From the cell containing the given text, extract its center point as (X, Y) coordinate. 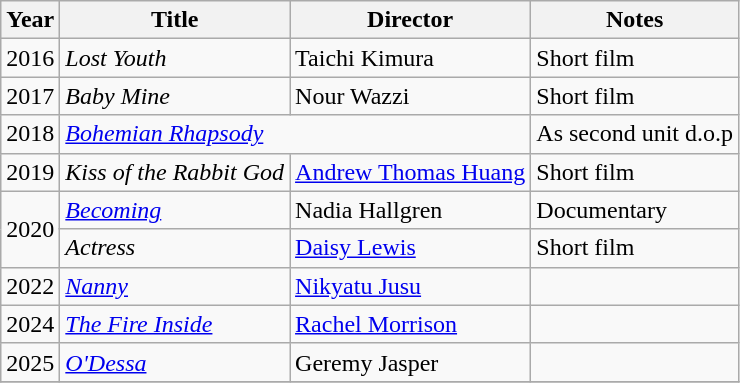
Director (410, 20)
Andrew Thomas Huang (410, 172)
Nanny (175, 286)
2020 (30, 229)
Actress (175, 248)
Kiss of the Rabbit God (175, 172)
O'Dessa (175, 362)
Documentary (635, 210)
Daisy Lewis (410, 248)
2016 (30, 58)
Nikyatu Jusu (410, 286)
2022 (30, 286)
Bohemian Rhapsody (296, 134)
2018 (30, 134)
Rachel Morrison (410, 324)
Geremy Jasper (410, 362)
Becoming (175, 210)
Baby Mine (175, 96)
Notes (635, 20)
The Fire Inside (175, 324)
2017 (30, 96)
As second unit d.o.p (635, 134)
Taichi Kimura (410, 58)
Nour Wazzi (410, 96)
Lost Youth (175, 58)
2025 (30, 362)
Nadia Hallgren (410, 210)
2024 (30, 324)
2019 (30, 172)
Title (175, 20)
Year (30, 20)
